Find where the given text appears and provide that cell's center as [X, Y] coordinate. 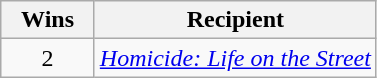
2 [48, 58]
Homicide: Life on the Street [235, 58]
Recipient [235, 20]
Wins [48, 20]
